Return [x, y] of the center of cell containing provided text 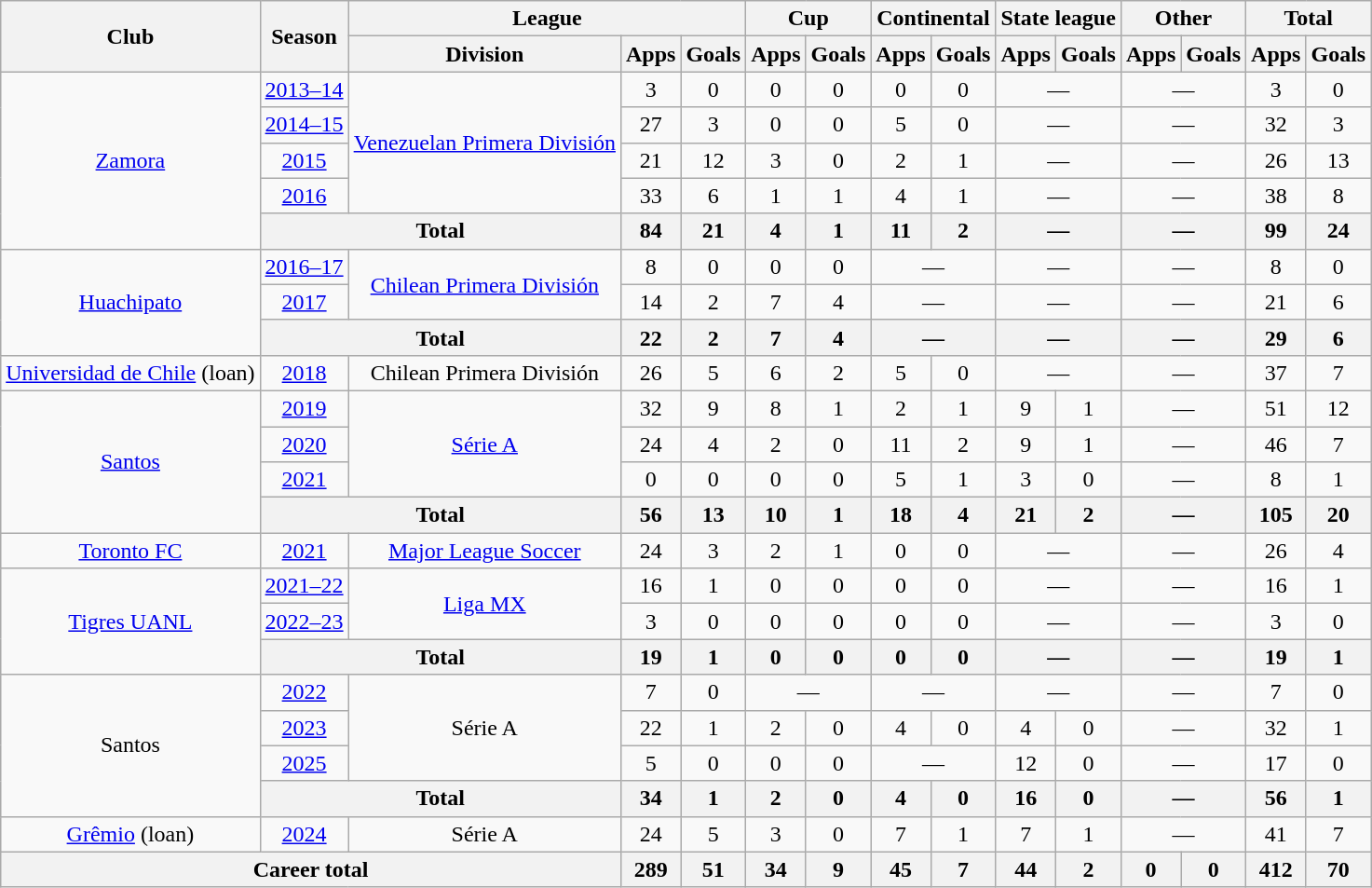
2018 [304, 373]
2022–23 [304, 622]
Major League Soccer [484, 551]
2019 [304, 408]
105 [1276, 515]
Grêmio (loan) [130, 834]
2016–17 [304, 266]
46 [1276, 444]
Season [304, 36]
Other [1183, 19]
Venezuelan Primera División [484, 143]
14 [650, 302]
2020 [304, 444]
84 [650, 231]
2021–22 [304, 586]
Liga MX [484, 604]
70 [1338, 869]
Career total [311, 869]
289 [650, 869]
45 [901, 869]
99 [1276, 231]
38 [1276, 196]
Division [484, 54]
Tigres UANL [130, 622]
10 [776, 515]
Toronto FC [130, 551]
29 [1276, 337]
20 [1338, 515]
2016 [304, 196]
Club [130, 36]
2025 [304, 763]
League [547, 19]
2023 [304, 728]
41 [1276, 834]
Huachipato [130, 302]
37 [1276, 373]
2022 [304, 692]
2013–14 [304, 89]
State league [1058, 19]
44 [1026, 869]
17 [1276, 763]
2024 [304, 834]
2015 [304, 160]
2014–15 [304, 125]
27 [650, 125]
Continental [933, 19]
412 [1276, 869]
18 [901, 515]
2017 [304, 302]
Universidad de Chile (loan) [130, 373]
33 [650, 196]
Zamora [130, 160]
Cup [808, 19]
